Search for the cell housing the specified text and yield its [X, Y] center coordinate. 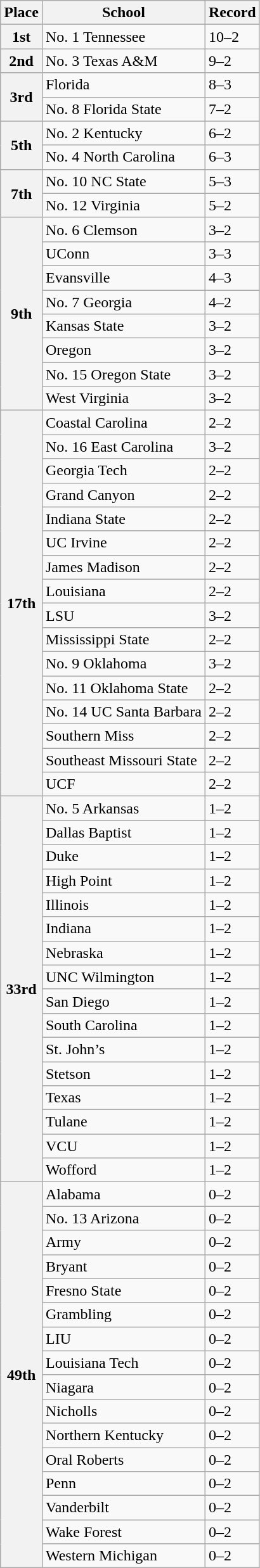
West Virginia [123, 398]
Tulane [123, 1122]
No. 9 Oklahoma [123, 663]
Grambling [123, 1315]
No. 6 Clemson [123, 229]
4–2 [232, 302]
Louisiana Tech [123, 1363]
17th [22, 603]
No. 15 Oregon State [123, 374]
St. John’s [123, 1049]
No. 5 Arkansas [123, 808]
Georgia Tech [123, 471]
Illinois [123, 905]
4–3 [232, 277]
Oral Roberts [123, 1459]
Evansville [123, 277]
9th [22, 314]
Coastal Carolina [123, 423]
No. 12 Virginia [123, 205]
No. 16 East Carolina [123, 447]
Duke [123, 857]
No. 4 North Carolina [123, 157]
7–2 [232, 109]
Dallas Baptist [123, 832]
3rd [22, 97]
UC Irvine [123, 543]
No. 13 Arizona [123, 1218]
5–3 [232, 181]
Penn [123, 1484]
Indiana [123, 929]
1st [22, 37]
School [123, 13]
Niagara [123, 1387]
High Point [123, 881]
No. 7 Georgia [123, 302]
No. 1 Tennessee [123, 37]
South Carolina [123, 1025]
Stetson [123, 1074]
UNC Wilmington [123, 977]
33rd [22, 990]
James Madison [123, 567]
No. 8 Florida State [123, 109]
6–3 [232, 157]
3–3 [232, 253]
10–2 [232, 37]
San Diego [123, 1001]
No. 14 UC Santa Barbara [123, 712]
Northern Kentucky [123, 1435]
Western Michigan [123, 1556]
Wake Forest [123, 1532]
Alabama [123, 1194]
Bryant [123, 1266]
Oregon [123, 350]
Texas [123, 1098]
No. 2 Kentucky [123, 133]
Florida [123, 85]
Nebraska [123, 953]
Army [123, 1242]
Louisiana [123, 591]
Indiana State [123, 519]
7th [22, 193]
6–2 [232, 133]
49th [22, 1375]
No. 10 NC State [123, 181]
9–2 [232, 61]
VCU [123, 1146]
No. 11 Oklahoma State [123, 687]
No. 3 Texas A&M [123, 61]
8–3 [232, 85]
2nd [22, 61]
Record [232, 13]
Nicholls [123, 1411]
Vanderbilt [123, 1508]
Place [22, 13]
Kansas State [123, 326]
Wofford [123, 1170]
5–2 [232, 205]
UCF [123, 784]
LSU [123, 615]
Southeast Missouri State [123, 760]
Fresno State [123, 1291]
UConn [123, 253]
Southern Miss [123, 736]
Mississippi State [123, 639]
5th [22, 145]
LIU [123, 1339]
Grand Canyon [123, 495]
